Output the [X, Y] coordinate of the center of the cell containing the given text.  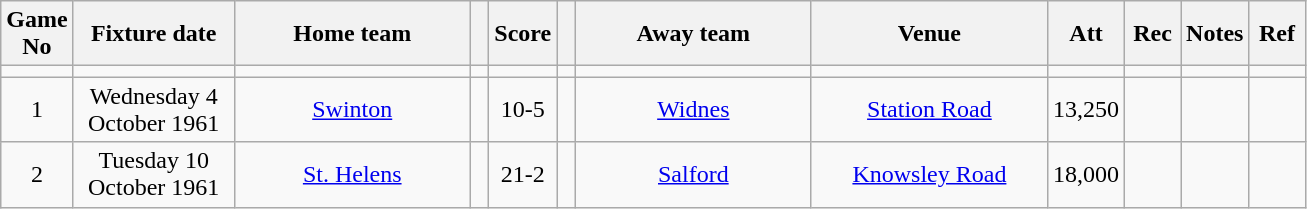
10-5 [523, 110]
Wednesday 4 October 1961 [154, 110]
Widnes [693, 110]
Att [1086, 34]
Tuesday 10 October 1961 [154, 174]
Ref [1277, 34]
Venue [929, 34]
Knowsley Road [929, 174]
Home team [352, 34]
1 [37, 110]
2 [37, 174]
13,250 [1086, 110]
21-2 [523, 174]
Salford [693, 174]
Swinton [352, 110]
Station Road [929, 110]
St. Helens [352, 174]
Notes [1215, 34]
Game No [37, 34]
Score [523, 34]
Rec [1153, 34]
Fixture date [154, 34]
18,000 [1086, 174]
Away team [693, 34]
